Return the (X, Y) coordinate for the center point of the cell that contains the specified text.  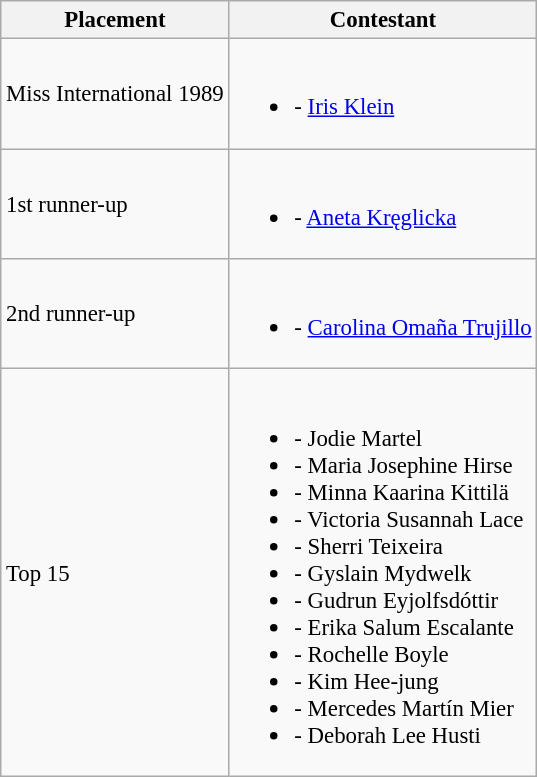
2nd runner-up (115, 314)
Top 15 (115, 572)
- Carolina Omaña Trujillo (383, 314)
Contestant (383, 20)
- Iris Klein (383, 94)
- Aneta Kręglicka (383, 204)
Miss International 1989 (115, 94)
Placement (115, 20)
1st runner-up (115, 204)
